Pinpoint the cell where the given text exists, returning its [X, Y] midpoint coordinate. 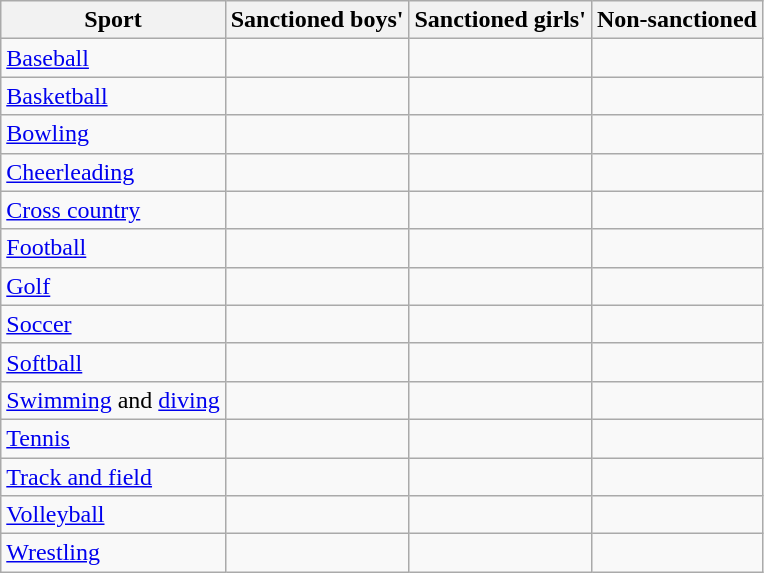
Wrestling [113, 553]
Softball [113, 362]
Baseball [113, 58]
Track and field [113, 477]
Golf [113, 286]
Volleyball [113, 515]
Sport [113, 20]
Football [113, 248]
Sanctioned girls' [500, 20]
Cross country [113, 210]
Sanctioned boys' [317, 20]
Cheerleading [113, 172]
Non-sanctioned [676, 20]
Basketball [113, 96]
Soccer [113, 324]
Tennis [113, 438]
Bowling [113, 134]
Swimming and diving [113, 400]
